Locate the cell with the specified text and output its (X, Y) center coordinate. 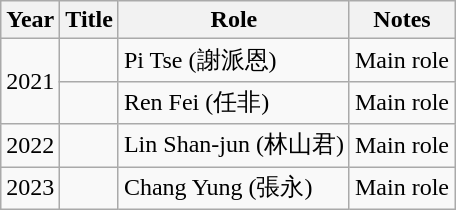
Notes (402, 20)
Ren Fei (任非) (234, 102)
Title (90, 20)
Pi Tse (謝派恩) (234, 60)
Role (234, 20)
Chang Yung (張永) (234, 188)
Lin Shan-jun (林山君) (234, 146)
2021 (30, 82)
2022 (30, 146)
2023 (30, 188)
Year (30, 20)
